Search for the cell housing the specified text and yield its (x, y) center coordinate. 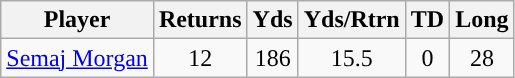
0 (427, 58)
28 (482, 58)
186 (272, 58)
Player (78, 20)
Yds/Rtrn (352, 20)
Yds (272, 20)
Returns (200, 20)
12 (200, 58)
Semaj Morgan (78, 58)
15.5 (352, 58)
Long (482, 20)
TD (427, 20)
